From the cell containing the given text, extract its center point as (X, Y) coordinate. 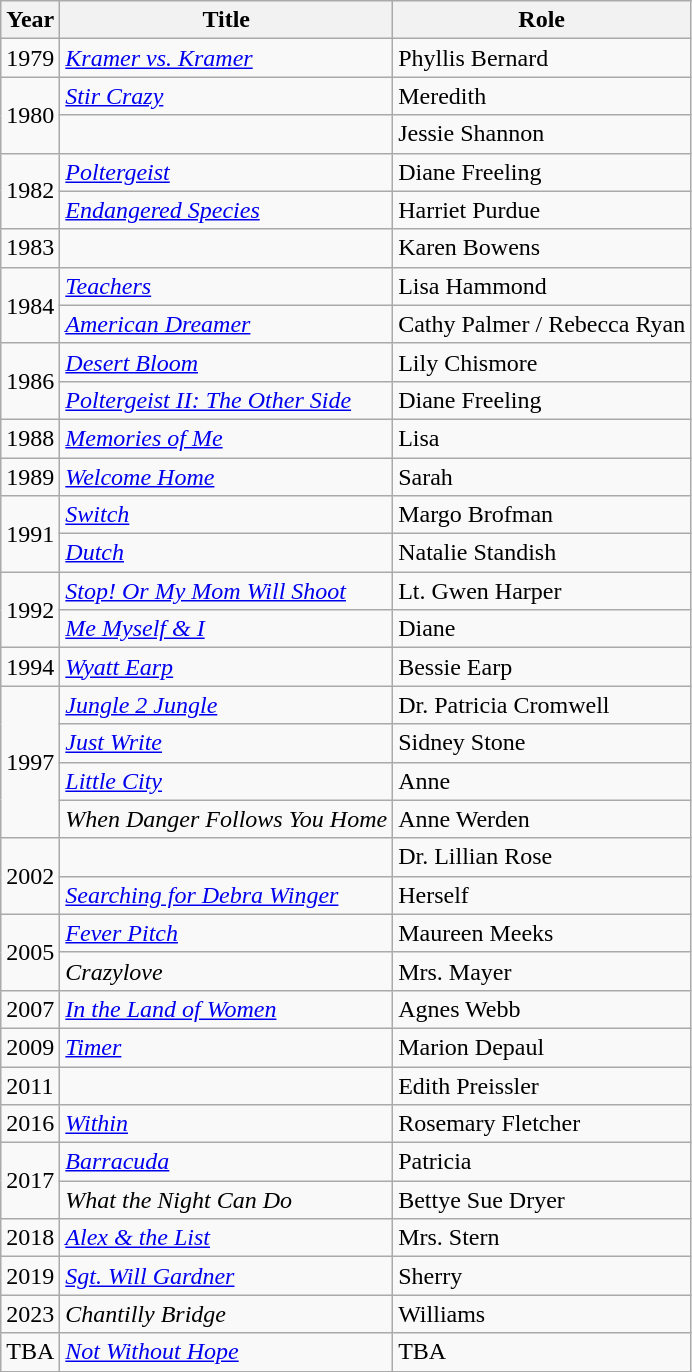
Kramer vs. Kramer (226, 58)
1994 (30, 667)
Chantilly Bridge (226, 1314)
2023 (30, 1314)
Mrs. Mayer (542, 971)
Edith Preissler (542, 1085)
Fever Pitch (226, 933)
Crazylove (226, 971)
Agnes Webb (542, 1009)
Harriet Purdue (542, 210)
American Dreamer (226, 324)
Sgt. Will Gardner (226, 1276)
Barracuda (226, 1162)
Welcome Home (226, 477)
Rosemary Fletcher (542, 1124)
Poltergeist II: The Other Side (226, 400)
Diane (542, 629)
Phyllis Bernard (542, 58)
Dr. Patricia Cromwell (542, 705)
Dr. Lillian Rose (542, 857)
1992 (30, 610)
Poltergeist (226, 172)
Mrs. Stern (542, 1238)
Dutch (226, 553)
Williams (542, 1314)
Role (542, 20)
Sidney Stone (542, 743)
1980 (30, 115)
2007 (30, 1009)
Stop! Or My Mom Will Shoot (226, 591)
Teachers (226, 286)
2017 (30, 1181)
Meredith (542, 96)
Jessie Shannon (542, 134)
Maureen Meeks (542, 933)
1982 (30, 191)
Lily Chismore (542, 362)
1991 (30, 534)
Patricia (542, 1162)
Karen Bowens (542, 248)
2019 (30, 1276)
When Danger Follows You Home (226, 819)
Lt. Gwen Harper (542, 591)
Title (226, 20)
Cathy Palmer / Rebecca Ryan (542, 324)
2016 (30, 1124)
Sherry (542, 1276)
Herself (542, 895)
Bettye Sue Dryer (542, 1200)
Year (30, 20)
Lisa Hammond (542, 286)
Natalie Standish (542, 553)
1989 (30, 477)
Timer (226, 1047)
Searching for Debra Winger (226, 895)
Anne (542, 781)
2018 (30, 1238)
1984 (30, 305)
Me Myself & I (226, 629)
Little City (226, 781)
What the Night Can Do (226, 1200)
2005 (30, 952)
Switch (226, 515)
Marion Depaul (542, 1047)
2011 (30, 1085)
1979 (30, 58)
Sarah (542, 477)
Endangered Species (226, 210)
Memories of Me (226, 438)
1983 (30, 248)
Not Without Hope (226, 1352)
Margo Brofman (542, 515)
Within (226, 1124)
1986 (30, 381)
2009 (30, 1047)
1997 (30, 762)
Bessie Earp (542, 667)
Alex & the List (226, 1238)
Anne Werden (542, 819)
In the Land of Women (226, 1009)
Lisa (542, 438)
2002 (30, 876)
Just Write (226, 743)
Desert Bloom (226, 362)
1988 (30, 438)
Jungle 2 Jungle (226, 705)
Stir Crazy (226, 96)
Wyatt Earp (226, 667)
